Return the [X, Y] coordinate for the center point of the cell that contains the specified text.  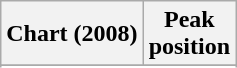
Peakposition [189, 34]
Chart (2008) [72, 34]
